From the cell containing the given text, extract its center point as (X, Y) coordinate. 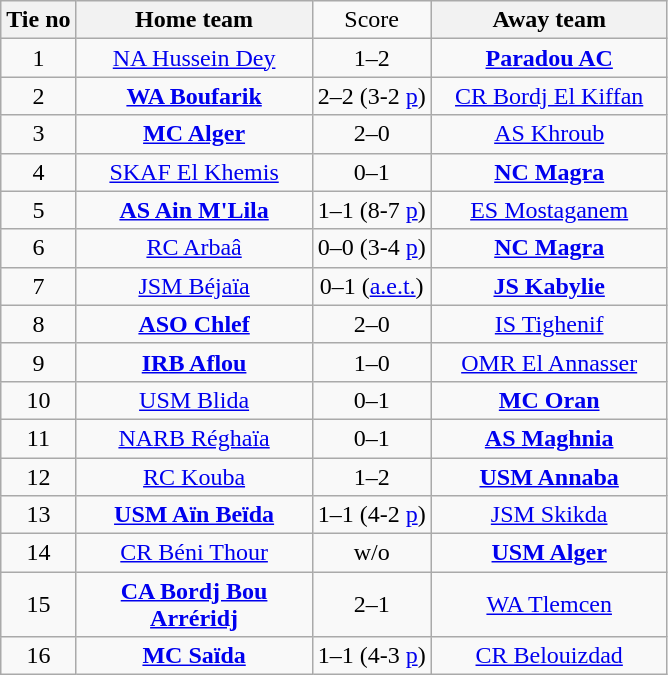
USM Annaba (549, 477)
9 (38, 362)
4 (38, 172)
14 (38, 553)
1–0 (372, 362)
0–1 (a.e.t.) (372, 286)
10 (38, 400)
NA Hussein Dey (194, 58)
16 (38, 656)
OMR El Annasser (549, 362)
IRB Aflou (194, 362)
USM Aïn Beïda (194, 515)
CR Béni Thour (194, 553)
w/o (372, 553)
AS Ain M'Lila (194, 210)
2–1 (372, 604)
USM Alger (549, 553)
7 (38, 286)
CR Bordj El Kiffan (549, 96)
JS Kabylie (549, 286)
ES Mostaganem (549, 210)
RC Arbaâ (194, 248)
1–1 (4-3 p) (372, 656)
1 (38, 58)
MC Alger (194, 134)
IS Tighenif (549, 324)
MC Saïda (194, 656)
SKAF El Khemis (194, 172)
Paradou AC (549, 58)
12 (38, 477)
8 (38, 324)
CA Bordj Bou Arréridj (194, 604)
1–1 (4-2 p) (372, 515)
13 (38, 515)
6 (38, 248)
WA Boufarik (194, 96)
2–2 (3-2 p) (372, 96)
5 (38, 210)
Score (372, 20)
Away team (549, 20)
ASO Chlef (194, 324)
NARB Réghaïa (194, 438)
JSM Skikda (549, 515)
WA Tlemcen (549, 604)
15 (38, 604)
1–1 (8-7 p) (372, 210)
AS Maghnia (549, 438)
Home team (194, 20)
USM Blida (194, 400)
JSM Béjaïa (194, 286)
Tie no (38, 20)
AS Khroub (549, 134)
3 (38, 134)
CR Belouizdad (549, 656)
2 (38, 96)
0–0 (3-4 p) (372, 248)
MC Oran (549, 400)
11 (38, 438)
RC Kouba (194, 477)
